Find where the given text appears and provide that cell's center as [x, y] coordinate. 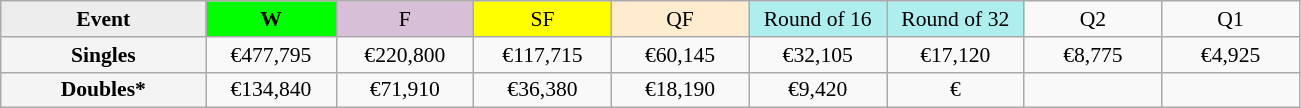
€32,105 [818, 55]
QF [680, 19]
€134,840 [271, 90]
Event [104, 19]
Doubles* [104, 90]
€8,775 [1093, 55]
Q1 [1231, 19]
€220,800 [405, 55]
F [405, 19]
€36,380 [543, 90]
W [271, 19]
Q2 [1093, 19]
€477,795 [271, 55]
€71,910 [405, 90]
€60,145 [680, 55]
€9,420 [818, 90]
Singles [104, 55]
€4,925 [1231, 55]
Round of 32 [955, 19]
€ [955, 90]
€117,715 [543, 55]
Round of 16 [818, 19]
€17,120 [955, 55]
€18,190 [680, 90]
SF [543, 19]
